Locate the cell with the specified text and output its (x, y) center coordinate. 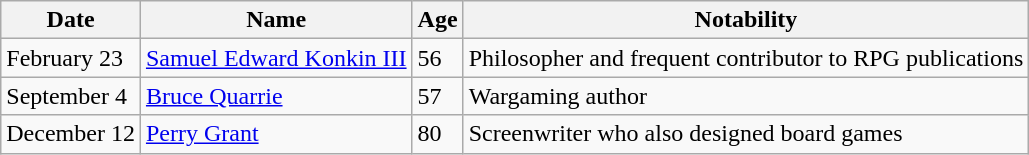
September 4 (71, 96)
56 (438, 58)
Name (276, 20)
Screenwriter who also designed board games (746, 134)
February 23 (71, 58)
Wargaming author (746, 96)
Date (71, 20)
December 12 (71, 134)
57 (438, 96)
Perry Grant (276, 134)
Bruce Quarrie (276, 96)
Philosopher and frequent contributor to RPG publications (746, 58)
Age (438, 20)
Notability (746, 20)
80 (438, 134)
Samuel Edward Konkin III (276, 58)
